Find where the given text appears and provide that cell's center as [X, Y] coordinate. 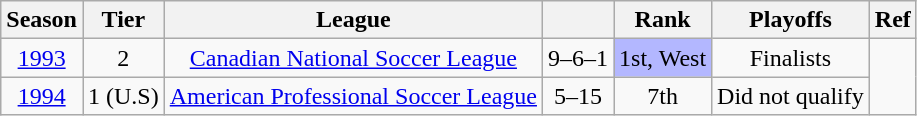
Canadian National Soccer League [353, 58]
2 [123, 58]
1st, West [663, 58]
Finalists [791, 58]
Season [42, 20]
7th [663, 96]
Did not qualify [791, 96]
9–6–1 [578, 58]
Rank [663, 20]
Tier [123, 20]
American Professional Soccer League [353, 96]
1994 [42, 96]
Ref [892, 20]
1 (U.S) [123, 96]
Playoffs [791, 20]
League [353, 20]
1993 [42, 58]
5–15 [578, 96]
